From the cell containing the given text, extract its center point as [X, Y] coordinate. 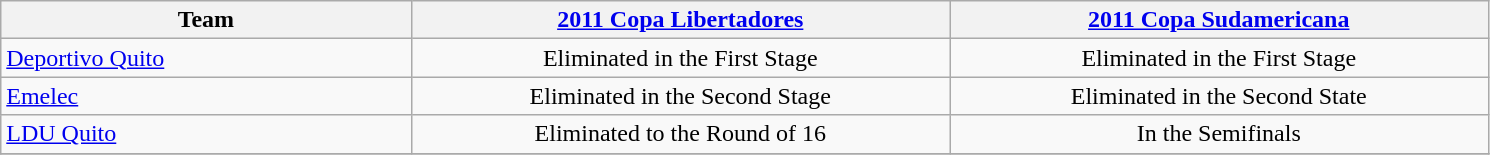
Eliminated in the Second Stage [680, 96]
2011 Copa Sudamericana [1220, 20]
2011 Copa Libertadores [680, 20]
Eliminated in the Second State [1220, 96]
Team [206, 20]
Deportivo Quito [206, 58]
In the Semifinals [1220, 134]
Eliminated to the Round of 16 [680, 134]
LDU Quito [206, 134]
Emelec [206, 96]
